Extract the (X, Y) coordinate from the center of the cell holding the provided text.  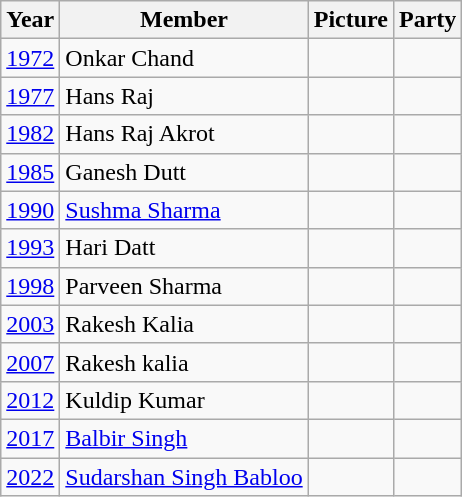
2003 (30, 324)
Hans Raj (184, 96)
Kuldip Kumar (184, 400)
1998 (30, 286)
Hans Raj Akrot (184, 134)
Sushma Sharma (184, 210)
1977 (30, 96)
2007 (30, 362)
1993 (30, 248)
2012 (30, 400)
1982 (30, 134)
1990 (30, 210)
Picture (350, 20)
Member (184, 20)
Balbir Singh (184, 438)
2017 (30, 438)
Ganesh Dutt (184, 172)
Year (30, 20)
1985 (30, 172)
Rakesh Kalia (184, 324)
Onkar Chand (184, 58)
1972 (30, 58)
Parveen Sharma (184, 286)
Rakesh kalia (184, 362)
Hari Datt (184, 248)
2022 (30, 477)
Sudarshan Singh Babloo (184, 477)
Party (427, 20)
